Return (X, Y) of the center of cell containing provided text 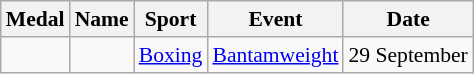
Name (102, 19)
Bantamweight (275, 55)
Medal (36, 19)
29 September (408, 55)
Boxing (171, 55)
Date (408, 19)
Sport (171, 19)
Event (275, 19)
